Detect which cell encompasses the target text, then output its (x, y) center coordinate. 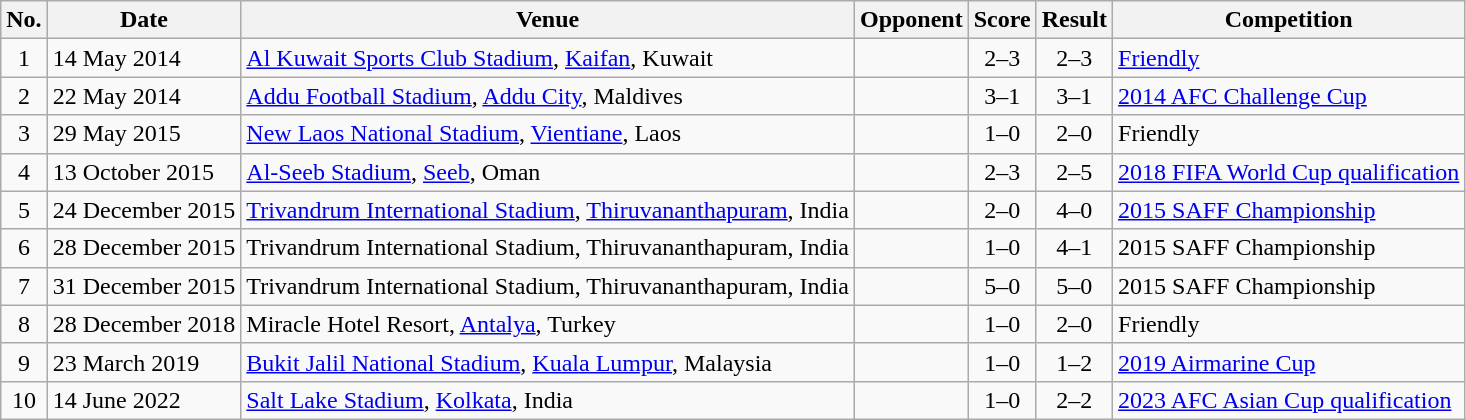
Bukit Jalil National Stadium, Kuala Lumpur, Malaysia (548, 362)
Salt Lake Stadium, Kolkata, India (548, 400)
1–2 (1074, 362)
Miracle Hotel Resort, Antalya, Turkey (548, 324)
Addu Football Stadium, Addu City, Maldives (548, 96)
2023 AFC Asian Cup qualification (1289, 400)
4–0 (1074, 210)
4–1 (1074, 248)
9 (24, 362)
Opponent (911, 20)
2–2 (1074, 400)
3 (24, 134)
5 (24, 210)
2018 FIFA World Cup qualification (1289, 172)
Venue (548, 20)
29 May 2015 (144, 134)
28 December 2018 (144, 324)
1 (24, 58)
28 December 2015 (144, 248)
2–5 (1074, 172)
Score (1002, 20)
14 May 2014 (144, 58)
2014 AFC Challenge Cup (1289, 96)
24 December 2015 (144, 210)
22 May 2014 (144, 96)
2019 Airmarine Cup (1289, 362)
31 December 2015 (144, 286)
Al Kuwait Sports Club Stadium, Kaifan, Kuwait (548, 58)
7 (24, 286)
Competition (1289, 20)
14 June 2022 (144, 400)
New Laos National Stadium, Vientiane, Laos (548, 134)
No. (24, 20)
13 October 2015 (144, 172)
6 (24, 248)
10 (24, 400)
Date (144, 20)
4 (24, 172)
2 (24, 96)
Result (1074, 20)
8 (24, 324)
Al-Seeb Stadium, Seeb, Oman (548, 172)
23 March 2019 (144, 362)
